Capture the cell that displays the provided text and extract its [X, Y] central coordinate. 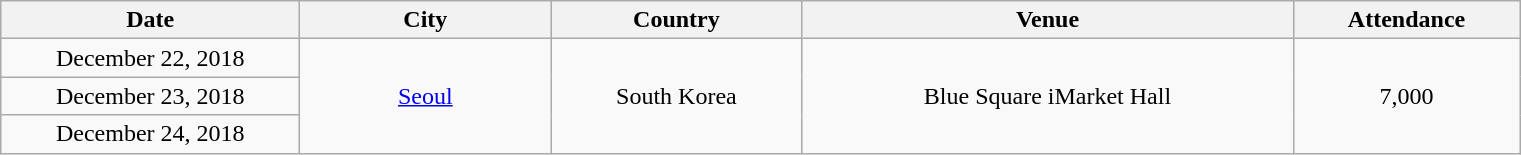
Venue [1048, 20]
December 22, 2018 [150, 58]
Date [150, 20]
South Korea [676, 96]
7,000 [1406, 96]
Attendance [1406, 20]
Blue Square iMarket Hall [1048, 96]
Seoul [426, 96]
December 23, 2018 [150, 96]
City [426, 20]
December 24, 2018 [150, 134]
Country [676, 20]
